Identify which cell holds the provided text, then report its [X, Y] central coordinate. 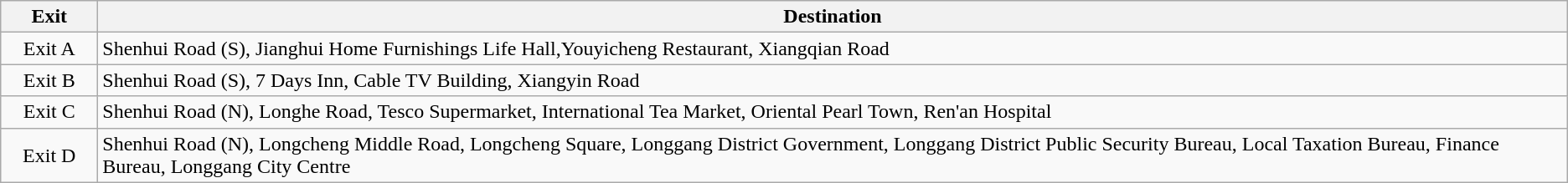
Exit [49, 17]
Exit D [49, 155]
Shenhui Road (N), Longhe Road, Tesco Supermarket, International Tea Market, Oriental Pearl Town, Ren'an Hospital [833, 112]
Destination [833, 17]
Exit A [49, 48]
Shenhui Road (S), 7 Days Inn, Cable TV Building, Xiangyin Road [833, 80]
Exit C [49, 112]
Exit B [49, 80]
Shenhui Road (S), Jianghui Home Furnishings Life Hall,Youyicheng Restaurant, Xiangqian Road [833, 48]
